Search for the cell housing the specified text and yield its [x, y] center coordinate. 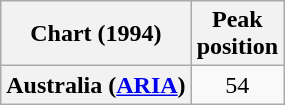
Australia (ARIA) [96, 85]
Peakposition [237, 34]
54 [237, 85]
Chart (1994) [96, 34]
